Find where the given text appears and provide that cell's center as [x, y] coordinate. 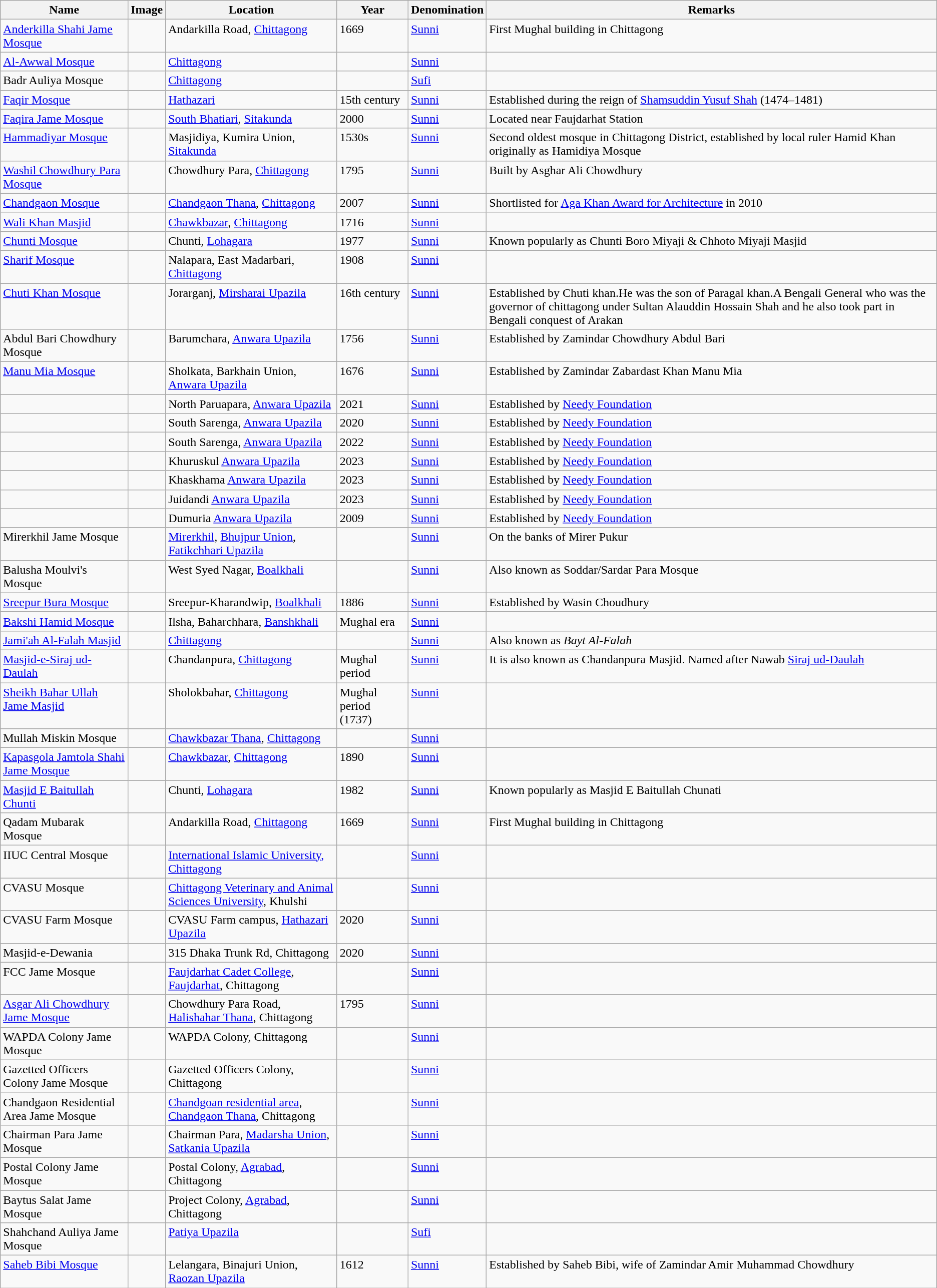
Located near Faujdarhat Station [712, 119]
North Paruapara, Anwara Upazila [251, 404]
1756 [372, 345]
CVASU Farm Mosque [64, 927]
Chittagong Veterinary and Animal Sciences University, Khulshi [251, 894]
Asgar Ali Chowdhury Jame Mosque [64, 1011]
Known popularly as Masjid E Baitullah Chunati [712, 797]
Sharif Mosque [64, 266]
Gazetted Officers Colony, Chittagong [251, 1076]
South Bhatiari, Sitakunda [251, 119]
Gazetted Officers Colony Jame Mosque [64, 1076]
1890 [372, 764]
Chandanpura, Chittagong [251, 666]
Badr Auliya Mosque [64, 81]
Postal Colony Jame Mosque [64, 1173]
Chairman Para Jame Mosque [64, 1141]
Chawkbazar Thana, Chittagong [251, 738]
Al-Awwal Mosque [64, 62]
1982 [372, 797]
Established by Zamindar Chowdhury Abdul Bari [712, 345]
It is also known as Chandanpura Masjid. Named after Nawab Siraj ud-Daulah [712, 666]
Sreepur-Kharandwip, Boalkhali [251, 602]
Hathazari [251, 100]
Dumuria Anwara Upazila [251, 518]
Second oldest mosque in Chittagong District, established by local ruler Hamid Khan originally as Hamidiya Mosque [712, 144]
Nalapara, East Madarbari, Chittagong [251, 266]
2009 [372, 518]
Postal Colony, Agrabad, Chittagong [251, 1173]
Sreepur Bura Mosque [64, 602]
Masjid E Baitullah Chunti [64, 797]
2000 [372, 119]
2007 [372, 203]
1716 [372, 222]
Jami'ah Al-Falah Masjid [64, 640]
2022 [372, 442]
Mughal era [372, 621]
Chowdhury Para Road, Halishahar Thana, Chittagong [251, 1011]
Also known as Bayt Al-Falah [712, 640]
FCC Jame Mosque [64, 978]
Jorarganj, Mirsharai Upazila [251, 306]
Year [372, 10]
16th century [372, 306]
Washil Chowdhury Para Mosque [64, 177]
Chairman Para, Madarsha Union, Satkania Upazila [251, 1141]
Lelangara, Binajuri Union, Raozan Upazila [251, 1271]
Bakshi Hamid Mosque [64, 621]
Mullah Miskin Mosque [64, 738]
Sholokbahar, Chittagong [251, 706]
Wali Khan Masjid [64, 222]
Abdul Bari Chowdhury Mosque [64, 345]
IIUC Central Mosque [64, 862]
15th century [372, 100]
1676 [372, 378]
Anderkilla Shahi Jame Mosque [64, 36]
Chandgaon Mosque [64, 203]
Chandgoan residential area, Chandgaon Thana, Chittagong [251, 1108]
Baytus Salat Jame Mosque [64, 1206]
CVASU Mosque [64, 894]
WAPDA Colony Jame Mosque [64, 1043]
Established during the reign of Shamsuddin Yusuf Shah (1474–1481) [712, 100]
Mirerkhil Jame Mosque [64, 544]
West Syed Nagar, Boalkhali [251, 577]
Mughal period (1737) [372, 706]
Kapasgola Jamtola Shahi Jame Mosque [64, 764]
Location [251, 10]
Mughal period [372, 666]
2021 [372, 404]
Manu Mia Mosque [64, 378]
International Islamic University, Chittagong [251, 862]
315 Dhaka Trunk Rd, Chittagong [251, 953]
Established by Zamindar Zabardast Khan Manu Mia [712, 378]
Balusha Moulvi's Mosque [64, 577]
Faujdarhat Cadet College, Faujdarhat, Chittagong [251, 978]
Masjid-e-Siraj ud-Daulah [64, 666]
Chowdhury Para, Chittagong [251, 177]
Khaskhama Anwara Upazila [251, 480]
Chuti Khan Mosque [64, 306]
Shortlisted for Aga Khan Award for Architecture in 2010 [712, 203]
Hammadiyar Mosque [64, 144]
1612 [372, 1271]
Project Colony, Agrabad, Chittagong [251, 1206]
Denomination [447, 10]
1977 [372, 241]
WAPDA Colony, Chittagong [251, 1043]
CVASU Farm campus, Hathazari Upazila [251, 927]
Built by Asghar Ali Chowdhury [712, 177]
1530s [372, 144]
Chunti Mosque [64, 241]
Faqir Mosque [64, 100]
Mirerkhil, Bhujpur Union, Fatikchhari Upazila [251, 544]
Sheikh Bahar Ullah Jame Masjid [64, 706]
1886 [372, 602]
Patiya Upazila [251, 1239]
Juidandi Anwara Upazila [251, 499]
Ilsha, Baharchhara, Banshkhali [251, 621]
On the banks of Mirer Pukur [712, 544]
Remarks [712, 10]
Masjid-e-Dewania [64, 953]
Sholkata, Barkhain Union, Anwara Upazila [251, 378]
Saheb Bibi Mosque [64, 1271]
1908 [372, 266]
Chandgaon Residential Area Jame Mosque [64, 1108]
Also known as Soddar/Sardar Para Mosque [712, 577]
Established by Wasin Choudhury [712, 602]
Known popularly as Chunti Boro Miyaji & Chhoto Miyaji Masjid [712, 241]
Khuruskul Anwara Upazila [251, 461]
Barumchara, Anwara Upazila [251, 345]
Qadam Mubarak Mosque [64, 829]
Faqira Jame Mosque [64, 119]
Masjidiya, Kumira Union, Sitakunda [251, 144]
Name [64, 10]
Chandgaon Thana, Chittagong [251, 203]
Shahchand Auliya Jame Mosque [64, 1239]
Established by Saheb Bibi, wife of Zamindar Amir Muhammad Chowdhury [712, 1271]
Image [147, 10]
